Return the (x, y) coordinate for the center point of the cell that contains the specified text.  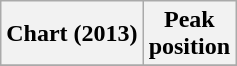
Peakposition (189, 34)
Chart (2013) (72, 34)
